Identify which cell holds the provided text, then report its (x, y) central coordinate. 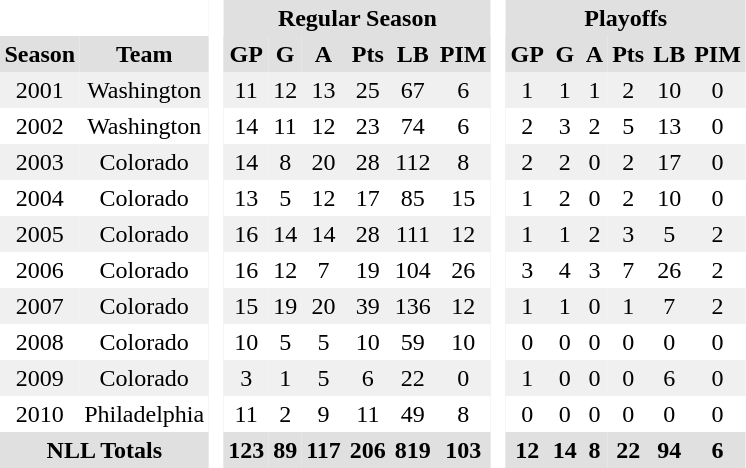
136 (412, 306)
39 (368, 306)
Playoffs (626, 18)
206 (368, 450)
2007 (40, 306)
74 (412, 126)
25 (368, 90)
89 (286, 450)
Regular Season (358, 18)
117 (324, 450)
2001 (40, 90)
Season (40, 54)
2005 (40, 234)
123 (246, 450)
2010 (40, 414)
2003 (40, 162)
4 (564, 270)
Philadelphia (144, 414)
94 (670, 450)
Team (144, 54)
23 (368, 126)
104 (412, 270)
103 (463, 450)
67 (412, 90)
59 (412, 342)
819 (412, 450)
2004 (40, 198)
49 (412, 414)
2002 (40, 126)
NLL Totals (104, 450)
112 (412, 162)
111 (412, 234)
9 (324, 414)
2008 (40, 342)
85 (412, 198)
2009 (40, 378)
2006 (40, 270)
